Find where the given text appears and provide that cell's center as (x, y) coordinate. 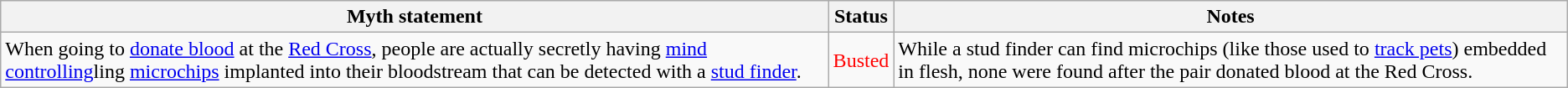
Notes (1230, 17)
Myth statement (415, 17)
Status (861, 17)
Busted (861, 60)
